Provide the [X, Y] coordinate of the cell's center where the given text is located.  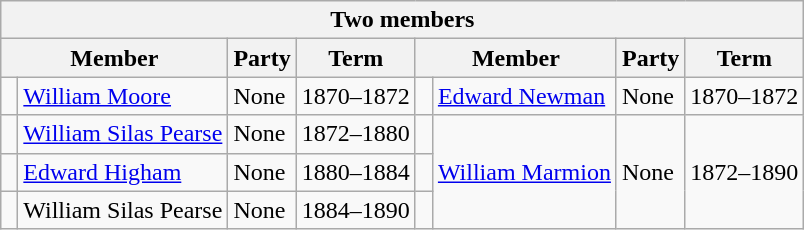
1872–1880 [356, 134]
Edward Higham [123, 172]
William Marmion [524, 172]
Two members [402, 20]
Edward Newman [524, 96]
William Moore [123, 96]
1884–1890 [356, 210]
1880–1884 [356, 172]
1872–1890 [744, 172]
